Provide the [X, Y] coordinate of the cell's center where the given text is located.  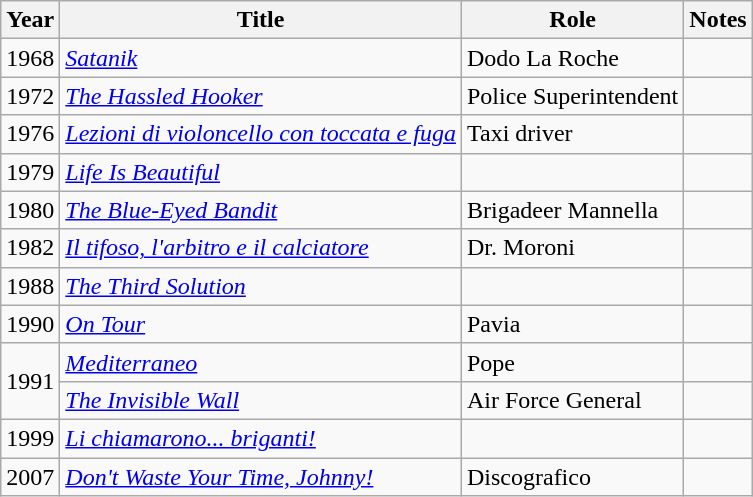
Pope [572, 362]
1990 [30, 324]
Notes [718, 20]
Taxi driver [572, 134]
2007 [30, 477]
Satanik [261, 58]
Police Superintendent [572, 96]
1972 [30, 96]
On Tour [261, 324]
The Invisible Wall [261, 400]
Pavia [572, 324]
Year [30, 20]
Dr. Moroni [572, 248]
1991 [30, 381]
Li chiamarono... briganti! [261, 438]
Title [261, 20]
Air Force General [572, 400]
Il tifoso, l'arbitro e il calciatore [261, 248]
The Third Solution [261, 286]
1980 [30, 210]
1968 [30, 58]
Brigadeer Mannella [572, 210]
Lezioni di violoncello con toccata e fuga [261, 134]
The Blue-Eyed Bandit [261, 210]
Don't Waste Your Time, Johnny! [261, 477]
1999 [30, 438]
1976 [30, 134]
The Hassled Hooker [261, 96]
Dodo La Roche [572, 58]
1982 [30, 248]
Life Is Beautiful [261, 172]
Discografico [572, 477]
1988 [30, 286]
1979 [30, 172]
Role [572, 20]
Mediterraneo [261, 362]
